Provide the (x, y) coordinate of the cell's center where the given text is located.  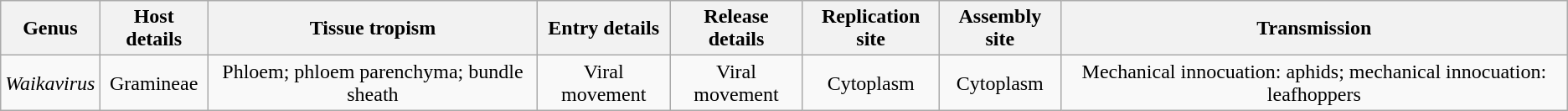
Genus (50, 29)
Mechanical innocuation: aphids; mechanical innocuation: leafhoppers (1313, 82)
Release details (736, 29)
Transmission (1313, 29)
Assembly site (1000, 29)
Replication site (871, 29)
Entry details (604, 29)
Waikavirus (50, 82)
Phloem; phloem parenchyma; bundle sheath (372, 82)
Tissue tropism (372, 29)
Gramineae (154, 82)
Host details (154, 29)
